Pinpoint the cell where the given text exists, returning its (x, y) midpoint coordinate. 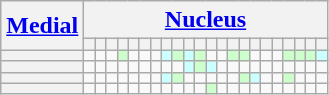
Medial (42, 26)
Nucleus (206, 20)
